Extract the (X, Y) coordinate from the center of the cell holding the provided text.  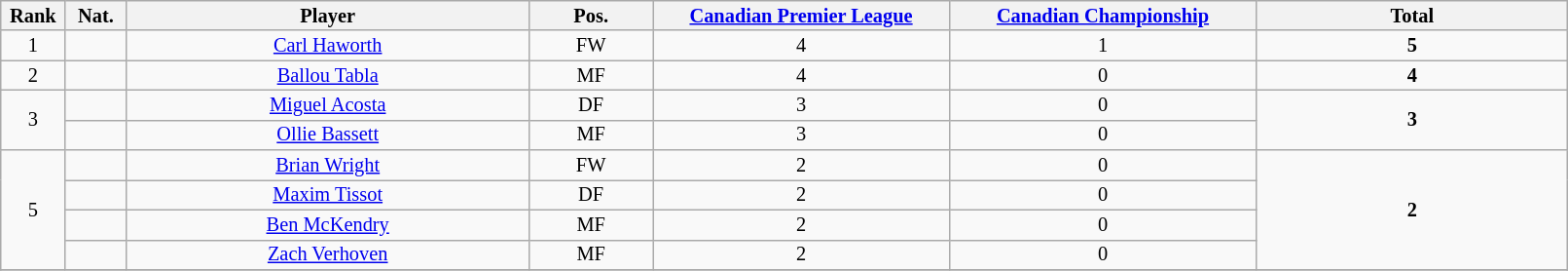
Player (327, 16)
Canadian Championship (1103, 16)
Zach Verhoven (327, 255)
Maxim Tissot (327, 195)
Nat. (95, 16)
Brian Wright (327, 166)
Carl Haworth (327, 45)
Rank (33, 16)
Canadian Premier League (801, 16)
Ollie Bassett (327, 135)
Ballou Tabla (327, 76)
Total (1412, 16)
Ben McKendry (327, 224)
Miguel Acosta (327, 105)
Pos. (591, 16)
